Identify which cell holds the provided text, then report its (X, Y) central coordinate. 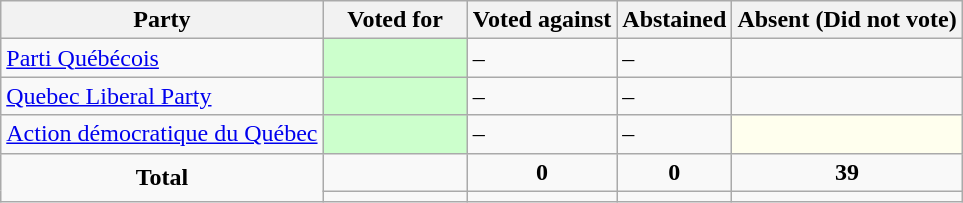
Abstained (674, 20)
Absent (Did not vote) (847, 20)
Total (162, 178)
Quebec Liberal Party (162, 96)
Voted for (395, 20)
Voted against (542, 20)
Party (162, 20)
Action démocratique du Québec (162, 134)
Parti Québécois (162, 58)
39 (847, 172)
